Search for the cell housing the specified text and yield its [X, Y] center coordinate. 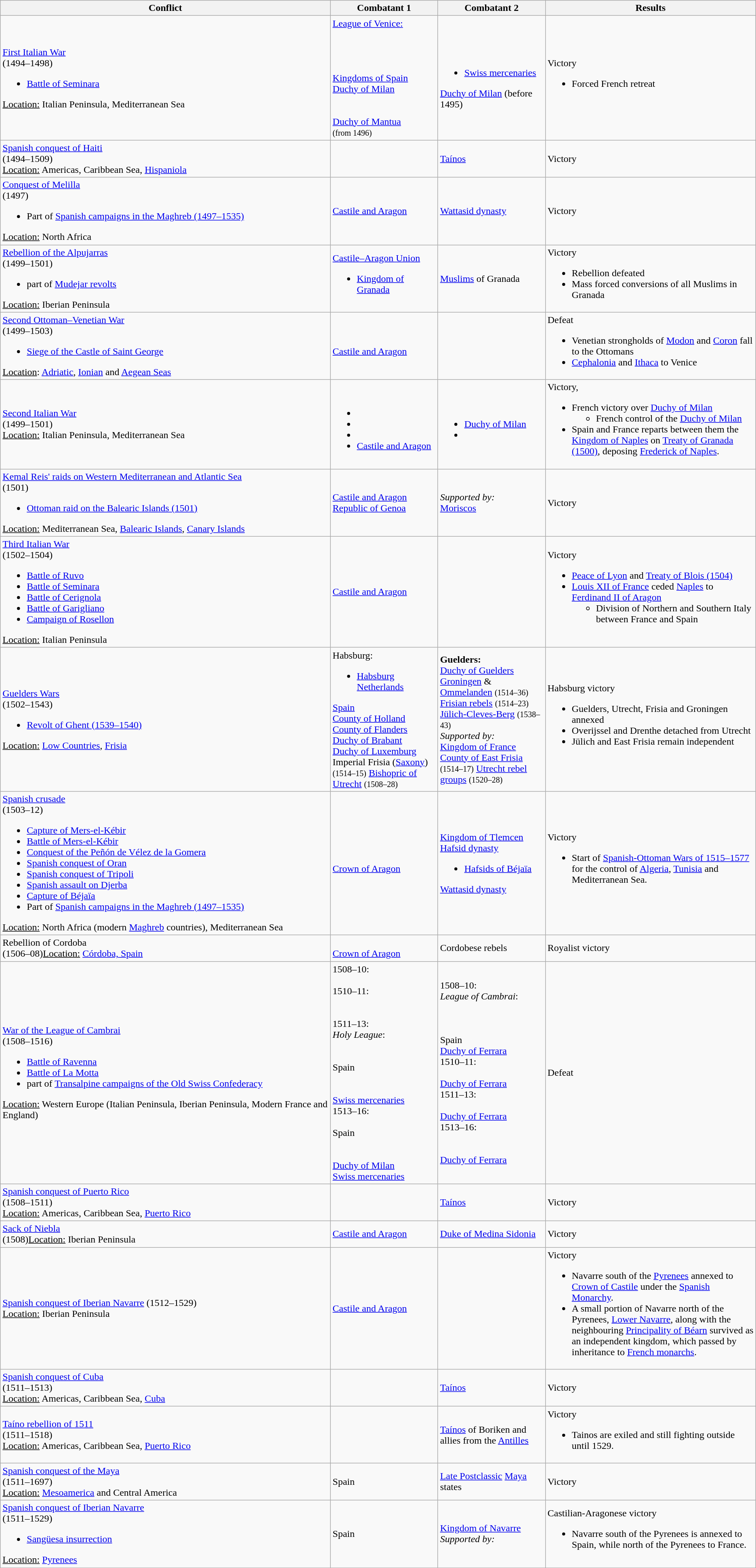
Cordobese rebels [491, 948]
League of Venice: Kingdoms of Spain Duchy of Milan Duchy of Mantua (from 1496) [384, 78]
Duchy of Milan [491, 424]
Taínos of Boriken and allies from the Antilles [491, 1435]
1508–10:League of Cambrai: Spain Duchy of Ferrara1510–11: Duchy of Ferrara1511–13: Duchy of Ferrara 1513–16: Duchy of Ferrara [491, 1073]
1508–10:1510–11: 1511–13:Holy League: Spain Swiss mercenaries1513–16: Spain Duchy of Milan Swiss mercenaries [384, 1073]
Combatant 1 [384, 8]
Spanish conquest of Haiti(1494–1509)Location: Americas, Caribbean Sea, Hispaniola [166, 159]
Muslims of Granada [491, 279]
Wattasid dynasty [491, 211]
Castile and Aragon Republic of Genoa [384, 502]
Spanish conquest of Iberian Navarre(1511–1529)Sangüesa insurrectionLocation: Pyrenees [166, 1534]
VictoryTainos are exiled and still fighting outside until 1529. [650, 1435]
Combatant 2 [491, 8]
Rebellion of Cordoba(1506–08)Location: Córdoba, Spain [166, 948]
First Italian War(1494–1498)Battle of SeminaraLocation: Italian Peninsula, Mediterranean Sea [166, 78]
Swiss mercenaries Duchy of Milan (before 1495) [491, 78]
VictoryForced French retreat [650, 78]
Results [650, 8]
Habsburg victoryGuelders, Utrecht, Frisia and Groningen annexedOverijssel and Drenthe detached from UtrechtJülich and East Frisia remain independent [650, 719]
Spanish conquest of Cuba(1511–1513)Location: Americas, Caribbean Sea, Cuba [166, 1388]
Sack of Niebla(1508)Location: Iberian Peninsula [166, 1234]
Spanish conquest of the Maya(1511–1697)Location: Mesoamerica and Central America [166, 1482]
Second Ottoman–Venetian War(1499–1503)Siege of the Castle of Saint GeorgeLocation: Adriatic, Ionian and Aegean Seas [166, 346]
Late Postclassic Maya states [491, 1482]
Conquest of Melilla(1497)Part of Spanish campaigns in the Maghreb (1497–1535)Location: North Africa [166, 211]
DefeatVenetian strongholds of Modon and Coron fall to the OttomansCephalonia and Ithaca to Venice [650, 346]
Rebellion of the Alpujarras(1499–1501)part of Mudejar revoltsLocation: Iberian Peninsula [166, 279]
Supported by: Moriscos [491, 502]
VictoryStart of Spanish-Ottoman Wars of 1515–1577 for the control of Algeria, Tunisia and Mediterranean Sea. [650, 863]
Defeat [650, 1073]
Conflict [166, 8]
Second Italian War(1499–1501)Location: Italian Peninsula, Mediterranean Sea [166, 424]
Kingdom of NavarreSupported by: [491, 1534]
Kingdom of Tlemcen Hafsid dynasty Hafsids of BéjaïaWattasid dynasty [491, 863]
Guelders Wars(1502–1543)Revolt of Ghent (1539–1540)Location: Low Countries, Frisia [166, 719]
Spanish conquest of Puerto Rico(1508–1511)Location: Americas, Caribbean Sea, Puerto Rico [166, 1203]
VictoryRebellion defeatedMass forced conversions of all Muslims in Granada [650, 279]
Castile–Aragon Union Kingdom of Granada [384, 279]
Duke of Medina Sidonia [491, 1234]
Royalist victory [650, 948]
Spanish conquest of Iberian Navarre (1512–1529)Location: Iberian Peninsula [166, 1308]
Third Italian War(1502–1504)Battle of RuvoBattle of SeminaraBattle of CerignolaBattle of GariglianoCampaign of RosellonLocation: Italian Peninsula [166, 592]
Castilian-Aragonese victoryNavarre south of the Pyrenees is annexed to Spain, while north of the Pyrenees to France. [650, 1534]
Taíno rebellion of 1511(1511–1518)Location: Americas, Caribbean Sea, Puerto Rico [166, 1435]
